From the cell containing the given text, extract its center point as [X, Y] coordinate. 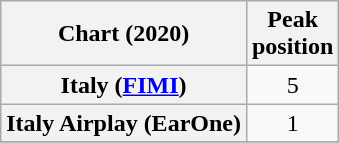
1 [292, 123]
Italy (FIMI) [124, 85]
Italy Airplay (EarOne) [124, 123]
Chart (2020) [124, 34]
5 [292, 85]
Peakposition [292, 34]
